Provide the (x, y) coordinate of the cell's center where the given text is located.  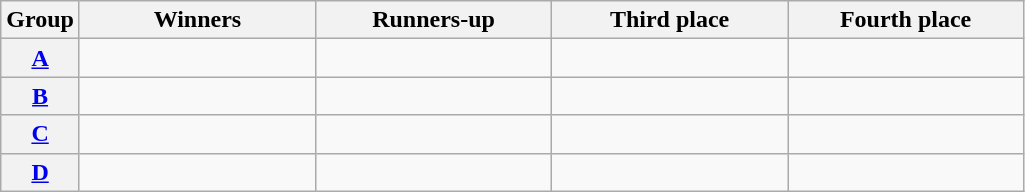
B (40, 96)
A (40, 58)
D (40, 172)
Fourth place (906, 20)
Runners-up (433, 20)
C (40, 134)
Third place (670, 20)
Group (40, 20)
Winners (197, 20)
